Find where the given text appears and provide that cell's center as [X, Y] coordinate. 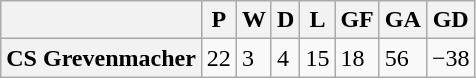
W [254, 20]
L [318, 20]
−38 [450, 58]
3 [254, 58]
GA [402, 20]
GF [357, 20]
D [285, 20]
18 [357, 58]
22 [218, 58]
P [218, 20]
4 [285, 58]
56 [402, 58]
15 [318, 58]
GD [450, 20]
CS Grevenmacher [102, 58]
